Extract the (x, y) coordinate from the center of the cell holding the provided text.  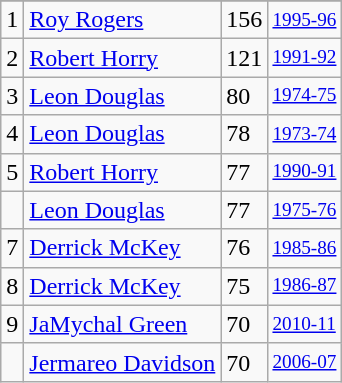
9 (12, 324)
76 (244, 248)
121 (244, 58)
156 (244, 20)
78 (244, 134)
7 (12, 248)
80 (244, 96)
2006-07 (304, 362)
8 (12, 286)
5 (12, 172)
3 (12, 96)
1975-76 (304, 210)
4 (12, 134)
75 (244, 286)
1986-87 (304, 286)
Jermareo Davidson (122, 362)
Roy Rogers (122, 20)
1973-74 (304, 134)
1995-96 (304, 20)
1974-75 (304, 96)
1990-91 (304, 172)
2 (12, 58)
1 (12, 20)
1991-92 (304, 58)
2010-11 (304, 324)
1985-86 (304, 248)
JaMychal Green (122, 324)
